Detect which cell encompasses the target text, then output its [X, Y] center coordinate. 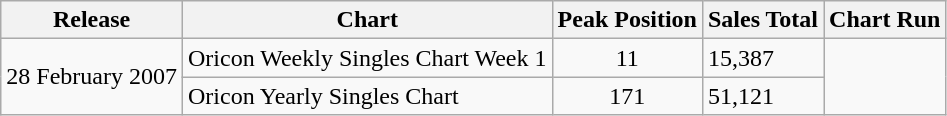
171 [627, 96]
15,387 [762, 58]
11 [627, 58]
Chart Run [885, 20]
Oricon Weekly Singles Chart Week 1 [367, 58]
28 February 2007 [92, 77]
Chart [367, 20]
Release [92, 20]
Sales Total [762, 20]
51,121 [762, 96]
Peak Position [627, 20]
Oricon Yearly Singles Chart [367, 96]
